Identify which cell holds the provided text, then report its [x, y] central coordinate. 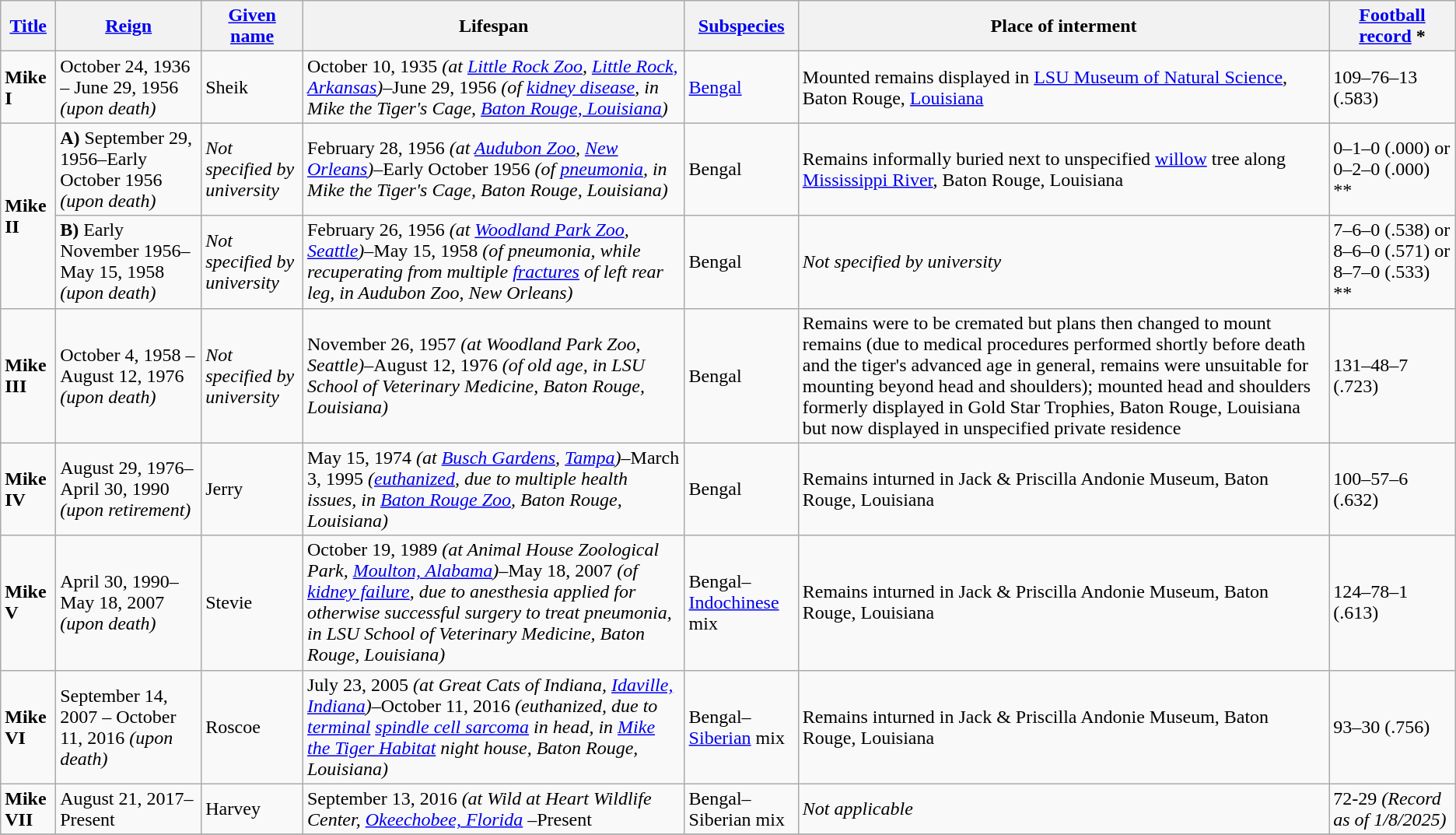
August 21, 2017–Present [129, 809]
Mike IV [28, 489]
October 24, 1936 – June 29, 1956 (upon death) [129, 87]
93–30 (.756) [1392, 727]
109–76–13 (.583) [1392, 87]
Football record * [1392, 26]
October 4, 1958 – August 12, 1976 (upon death) [129, 375]
0–1–0 (.000) or 0–2–0 (.000) ** [1392, 170]
7–6–0 (.538) or 8–6–0 (.571) or 8–7–0 (.533) ** [1392, 261]
Mike III [28, 375]
Jerry [252, 489]
Roscoe [252, 727]
Not applicable [1063, 809]
Mounted remains displayed in LSU Museum of Natural Science, Baton Rouge, Louisiana [1063, 87]
Mike I [28, 87]
October 10, 1935 (at Little Rock Zoo, Little Rock, Arkansas)–June 29, 1956 (of kidney disease, in Mike the Tiger's Cage, Baton Rouge, Louisiana) [493, 87]
Mike VI [28, 727]
Stevie [252, 602]
Title [28, 26]
Reign [129, 26]
Mike VII [28, 809]
100–57–6 (.632) [1392, 489]
Subspecies [741, 26]
Mike II [28, 216]
Place of interment [1063, 26]
Mike V [28, 602]
B) Early November 1956–May 15, 1958 (upon death) [129, 261]
Sheik [252, 87]
131–48–7 (.723) [1392, 375]
A) September 29, 1956–Early October 1956 (upon death) [129, 170]
September 13, 2016 (at Wild at Heart Wildlife Center, Okeechobee, Florida –Present [493, 809]
February 28, 1956 (at Audubon Zoo, New Orleans)–Early October 1956 (of pneumonia, in Mike the Tiger's Cage, Baton Rouge, Louisiana) [493, 170]
Bengal–Indochinese mix [741, 602]
Remains informally buried next to unspecified willow tree along Mississippi River, Baton Rouge, Louisiana [1063, 170]
August 29, 1976–April 30, 1990 (upon retirement) [129, 489]
Given name [252, 26]
Lifespan [493, 26]
November 26, 1957 (at Woodland Park Zoo, Seattle)–August 12, 1976 (of old age, in LSU School of Veterinary Medicine, Baton Rouge, Louisiana) [493, 375]
124–78–1 (.613) [1392, 602]
Harvey [252, 809]
April 30, 1990–May 18, 2007 (upon death) [129, 602]
May 15, 1974 (at Busch Gardens, Tampa)–March 3, 1995 (euthanized, due to multiple health issues, in Baton Rouge Zoo, Baton Rouge, Louisiana) [493, 489]
September 14, 2007 – October 11, 2016 (upon death) [129, 727]
72-29 (Record as of 1/8/2025) [1392, 809]
